Return the (X, Y) coordinate for the center point of the cell that contains the specified text.  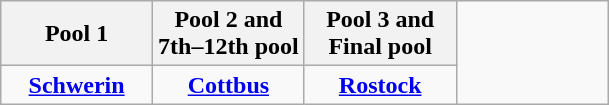
Pool 2 and7th–12th pool (229, 34)
Pool 3 andFinal pool (380, 34)
Pool 1 (77, 34)
Schwerin (77, 85)
Cottbus (229, 85)
Rostock (380, 85)
